Detect which cell encompasses the target text, then output its (x, y) center coordinate. 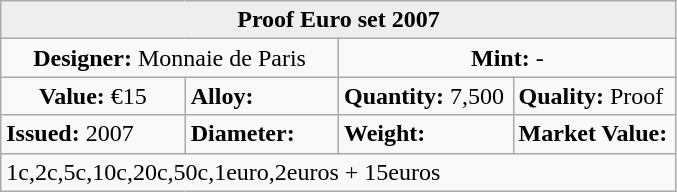
Diameter: (262, 134)
Mint: - (507, 58)
Quantity: 7,500 (426, 96)
1c,2c,5c,10c,20c,50c,1euro,2euros + 15euros (338, 172)
Alloy: (262, 96)
Value: €15 (93, 96)
Weight: (426, 134)
Quality: Proof (594, 96)
Proof Euro set 2007 (338, 20)
Designer: Monnaie de Paris (170, 58)
Issued: 2007 (93, 134)
Market Value: (594, 134)
